Output the (X, Y) coordinate of the center of the cell containing the given text.  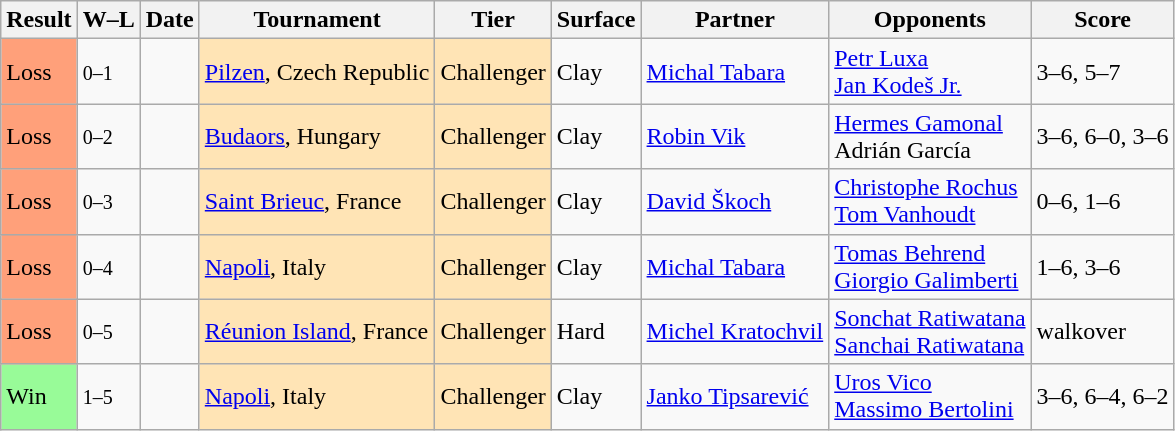
Hard (596, 332)
Opponents (930, 20)
Christophe Rochus Tom Vanhoudt (930, 202)
0–5 (108, 332)
Score (1102, 20)
3–6, 6–4, 6–2 (1102, 396)
Saint Brieuc, France (317, 202)
Tier (493, 20)
0–4 (108, 266)
David Škoch (735, 202)
1–6, 3–6 (1102, 266)
Tomas Behrend Giorgio Galimberti (930, 266)
0–1 (108, 72)
1–5 (108, 396)
Uros Vico Massimo Bertolini (930, 396)
Date (170, 20)
Petr Luxa Jan Kodeš Jr. (930, 72)
W–L (108, 20)
Robin Vik (735, 136)
3–6, 5–7 (1102, 72)
Win (39, 396)
0–2 (108, 136)
Sonchat Ratiwatana Sanchai Ratiwatana (930, 332)
Budaors, Hungary (317, 136)
Surface (596, 20)
Janko Tipsarević (735, 396)
Partner (735, 20)
0–3 (108, 202)
Pilzen, Czech Republic (317, 72)
Result (39, 20)
Tournament (317, 20)
walkover (1102, 332)
0–6, 1–6 (1102, 202)
3–6, 6–0, 3–6 (1102, 136)
Hermes Gamonal Adrián García (930, 136)
Réunion Island, France (317, 332)
Michel Kratochvil (735, 332)
